For the text-containing cell, return its midpoint in [X, Y] coordinate format. 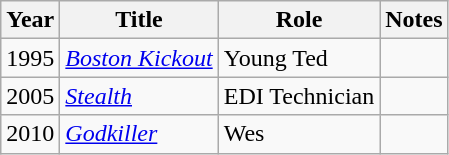
Young Ted [299, 58]
1995 [30, 58]
2005 [30, 96]
Stealth [139, 96]
Year [30, 20]
Notes [414, 20]
Role [299, 20]
Title [139, 20]
2010 [30, 134]
Godkiller [139, 134]
Wes [299, 134]
EDI Technician [299, 96]
Boston Kickout [139, 58]
